Pinpoint the cell where the given text exists, returning its (x, y) midpoint coordinate. 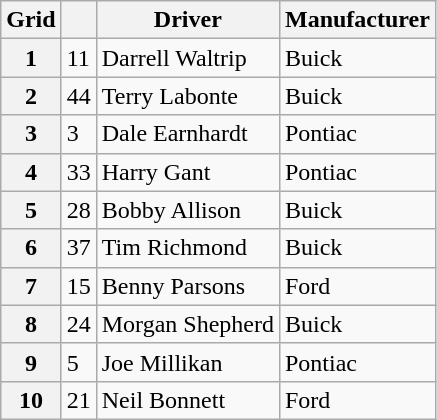
44 (78, 96)
Benny Parsons (188, 286)
4 (31, 172)
Terry Labonte (188, 96)
Neil Bonnett (188, 400)
11 (78, 58)
7 (31, 286)
28 (78, 210)
Dale Earnhardt (188, 134)
Driver (188, 20)
24 (78, 324)
2 (31, 96)
Joe Millikan (188, 362)
9 (31, 362)
21 (78, 400)
37 (78, 248)
6 (31, 248)
10 (31, 400)
Darrell Waltrip (188, 58)
8 (31, 324)
33 (78, 172)
Tim Richmond (188, 248)
Grid (31, 20)
Manufacturer (357, 20)
Morgan Shepherd (188, 324)
Harry Gant (188, 172)
15 (78, 286)
Bobby Allison (188, 210)
1 (31, 58)
